Determine the [X, Y] coordinate at the center of the cell enclosing the given text.  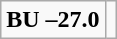
BU –27.0 [53, 19]
